Locate the cell with the specified text and output its (X, Y) center coordinate. 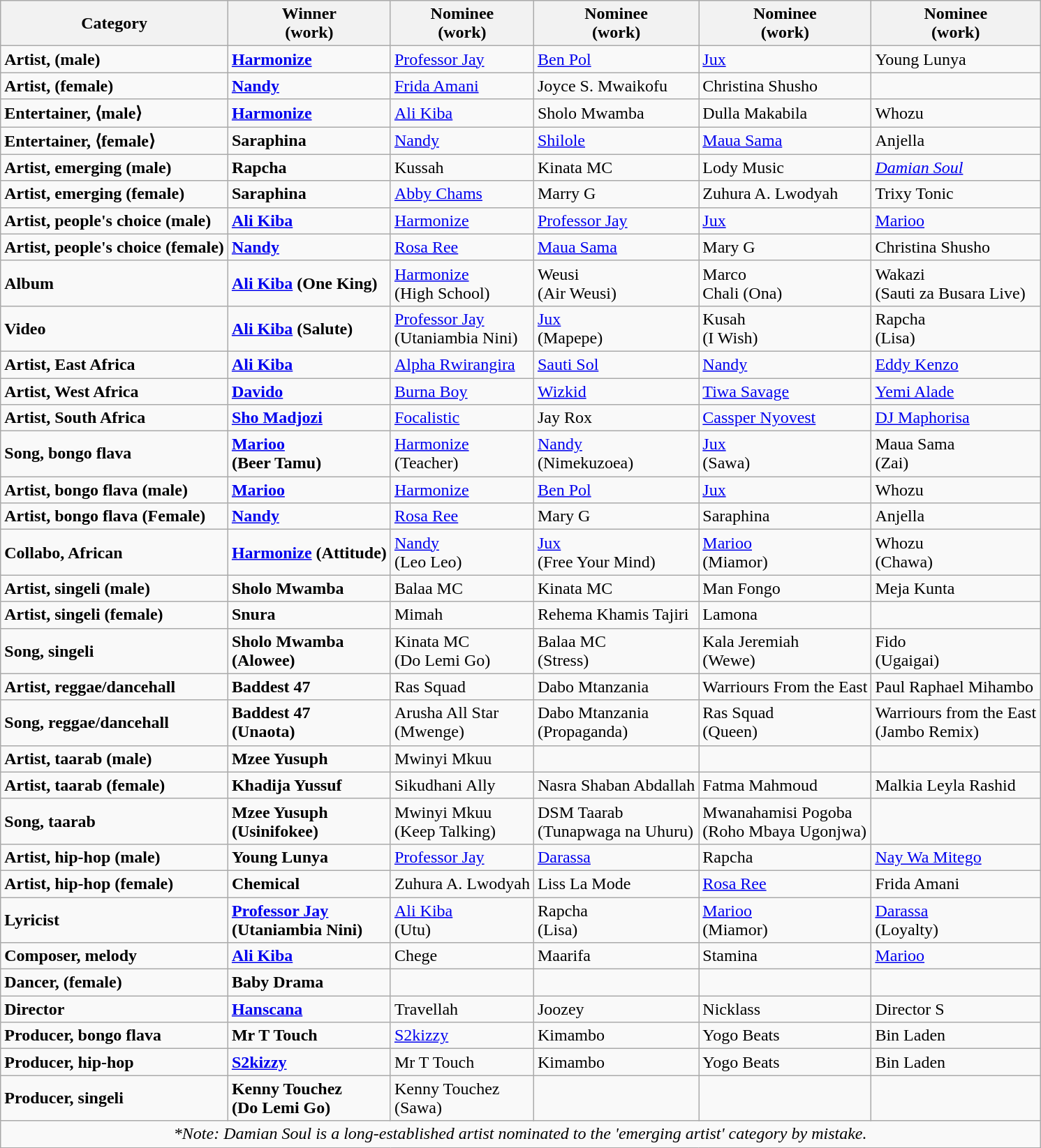
Nay Wa Mitego (956, 857)
Stamina (785, 956)
Director S (956, 1009)
Weusi (Air Weusi) (616, 283)
Balaa MC (Stress) (616, 650)
Entertainer, ⟨male⟩ (115, 113)
Video (115, 328)
Collabo, African (115, 553)
Lyricist (115, 920)
Producer, hip-hop (115, 1062)
Mwinyi Mkuu (462, 759)
Artist, (male) (115, 59)
Lody Music (785, 167)
Artist, emerging (male) (115, 167)
Artist, people's choice (male) (115, 221)
Artist, West Africa (115, 392)
Harmonize (Teacher) (462, 454)
Artist, singeli (male) (115, 588)
Ras Squad (462, 687)
Eddy Kenzo (956, 364)
Song, bongo flava (115, 454)
Kenny Touchez (Sawa) (462, 1098)
Dabo Mtanzania (616, 687)
Song, reggae/dancehall (115, 723)
Wizkid (616, 392)
Sikudhani Ally (462, 785)
Warriours From the East (785, 687)
Artist, taarab (female) (115, 785)
Paul Raphael Mihambo (956, 687)
Balaa MC (462, 588)
Snura (309, 615)
Chege (462, 956)
Dulla Makabila (785, 113)
Kinata MC (Do Lemi Go) (462, 650)
Alpha Rwirangira (462, 364)
Composer, melody (115, 956)
Khadija Yussuf (309, 785)
Lamona (785, 615)
Mzee Yusuph (Usinifokee) (309, 821)
Jux (Sawa) (785, 454)
Mzee Yusuph (309, 759)
Jux (Mapepe) (616, 328)
Dabo Mtanzania (Propaganda) (616, 723)
Artist, singeli (female) (115, 615)
Tiwa Savage (785, 392)
Mimah (462, 615)
Artist, taarab (male) (115, 759)
Category (115, 24)
Artist, hip-hop (male) (115, 857)
Joyce S. Mwaikofu (616, 86)
Damian Soul (956, 167)
Mwinyi Mkuu (Keep Talking) (462, 821)
Baby Drama (309, 983)
Artist, East Africa (115, 364)
Ras Squad (Queen) (785, 723)
Artist, reggae/dancehall (115, 687)
Hanscana (309, 1009)
Marry G (616, 194)
Fido (Ugaigai) (956, 650)
Kusah (I Wish) (785, 328)
Nicklass (785, 1009)
Malkia Leyla Rashid (956, 785)
Warriours from the East (Jambo Remix) (956, 723)
Album (115, 283)
Darassa (Loyalty) (956, 920)
Travellah (462, 1009)
Burna Boy (462, 392)
Artist, bongo flava (Female) (115, 516)
Liss La Mode (616, 884)
Artist, South Africa (115, 418)
Chemical (309, 884)
Nandy (Nimekuzoea) (616, 454)
Sholo Mwamba (Alowee) (309, 650)
Ali Kiba (Utu) (462, 920)
Artist, hip-hop (female) (115, 884)
Nasra Shaban Abdallah (616, 785)
Wakazi (Sauti za Busara Live) (956, 283)
Darassa (616, 857)
Ali Kiba (One King) (309, 283)
Artist, (female) (115, 86)
Director (115, 1009)
Marco Chali (Ona) (785, 283)
Artist, people's choice (female) (115, 247)
Jux (Free Your Mind) (616, 553)
Kenny Touchez (Do Lemi Go) (309, 1098)
Producer, bongo flava (115, 1036)
Jay Rox (616, 418)
Whozu (Chawa) (956, 553)
Ali Kiba (Salute) (309, 328)
Kussah (462, 167)
Abby Chams (462, 194)
Kala Jeremiah (Wewe) (785, 650)
Cassper Nyovest (785, 418)
Shilole (616, 141)
Sauti Sol (616, 364)
Harmonize (High School) (462, 283)
Dancer, (female) (115, 983)
Sho Madjozi (309, 418)
Baddest 47 (309, 687)
Meja Kunta (956, 588)
Fatma Mahmoud (785, 785)
Mwanahamisi Pogoba (Roho Mbaya Ugonjwa) (785, 821)
Producer, singeli (115, 1098)
Artist, bongo flava (male) (115, 490)
DJ Maphorisa (956, 418)
Yemi Alade (956, 392)
Arusha All Star (Mwenge) (462, 723)
Trixy Tonic (956, 194)
Marioo (Beer Tamu) (309, 454)
Focalistic (462, 418)
Davido (309, 392)
Nandy (Leo Leo) (462, 553)
Man Fongo (785, 588)
Maarifa (616, 956)
Harmonize (Attitude) (309, 553)
Winner (work) (309, 24)
Rehema Khamis Tajiri (616, 615)
Joozey (616, 1009)
*Note: Damian Soul is a long-established artist nominated to the 'emerging artist' category by mistake. (521, 1134)
Song, singeli (115, 650)
DSM Taarab (Tunapwaga na Uhuru) (616, 821)
Song, taarab (115, 821)
Baddest 47 (Unaota) (309, 723)
Maua Sama (Zai) (956, 454)
Entertainer, ⟨female⟩ (115, 141)
Artist, emerging (female) (115, 194)
